From the cell containing the given text, extract its center point as (x, y) coordinate. 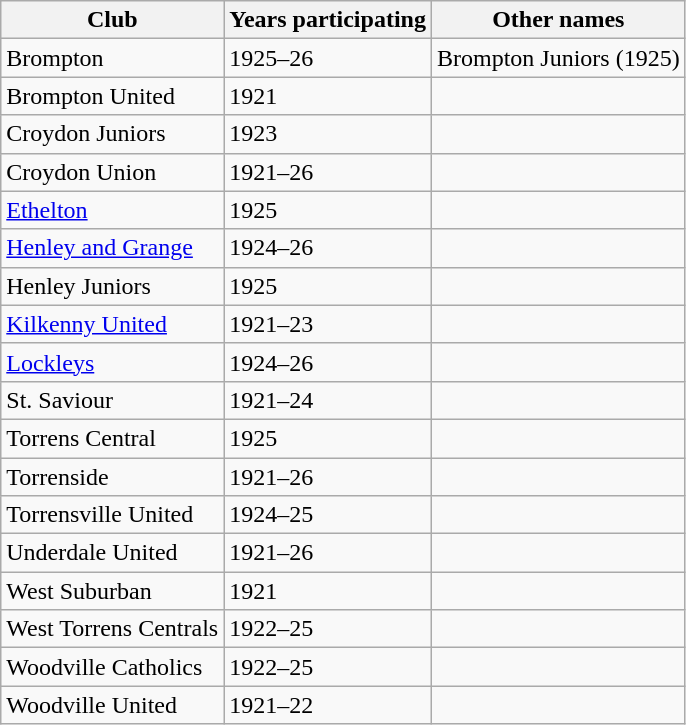
1921–23 (328, 324)
Brompton United (112, 96)
West Suburban (112, 591)
Henley Juniors (112, 286)
Croydon Juniors (112, 134)
Brompton (112, 58)
Club (112, 20)
Torrens Central (112, 438)
1924–25 (328, 515)
Torrensville United (112, 515)
1921–24 (328, 400)
Henley and Grange (112, 248)
1925–26 (328, 58)
1923 (328, 134)
Torrenside (112, 477)
Years participating (328, 20)
Croydon Union (112, 172)
Kilkenny United (112, 324)
Other names (558, 20)
West Torrens Centrals (112, 629)
Brompton Juniors (1925) (558, 58)
Woodville United (112, 705)
Ethelton (112, 210)
Woodville Catholics (112, 667)
Lockleys (112, 362)
St. Saviour (112, 400)
Underdale United (112, 553)
1921–22 (328, 705)
